Find where the given text appears and provide that cell's center as (X, Y) coordinate. 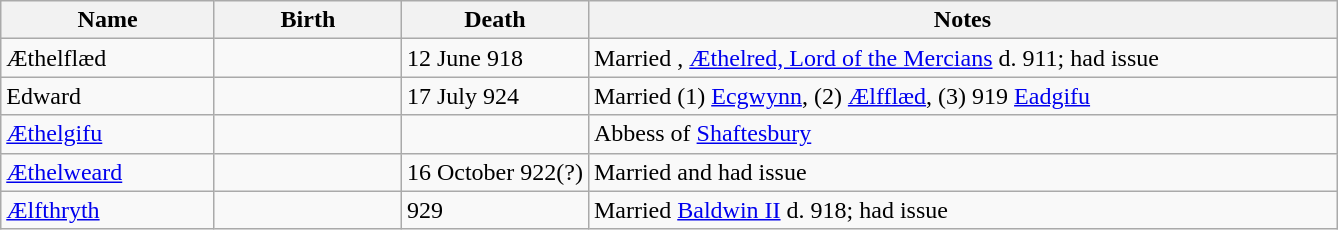
16 October 922(?) (494, 172)
Æthelflæd (108, 58)
Name (108, 20)
929 (494, 210)
Edward (108, 96)
Ælfthryth (108, 210)
Married (1) Ecgwynn, (2) Ælfflæd, (3) 919 Eadgifu (962, 96)
Æthelgifu (108, 134)
Married and had issue (962, 172)
12 June 918 (494, 58)
Abbess of Shaftesbury (962, 134)
Married Baldwin II d. 918; had issue (962, 210)
Æthelweard (108, 172)
Birth (308, 20)
Notes (962, 20)
Death (494, 20)
Married , Æthelred, Lord of the Mercians d. 911; had issue (962, 58)
17 July 924 (494, 96)
